Provide the (X, Y) coordinate of the cell's center where the given text is located.  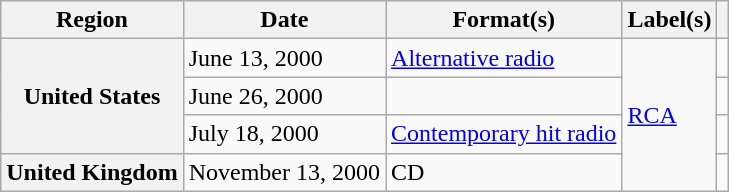
United States (92, 96)
November 13, 2000 (284, 172)
June 26, 2000 (284, 96)
July 18, 2000 (284, 134)
June 13, 2000 (284, 58)
Alternative radio (504, 58)
Contemporary hit radio (504, 134)
CD (504, 172)
Date (284, 20)
Region (92, 20)
Label(s) (670, 20)
RCA (670, 115)
Format(s) (504, 20)
United Kingdom (92, 172)
